Capture the cell that displays the provided text and extract its (X, Y) central coordinate. 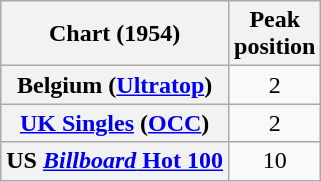
Peakposition (275, 34)
10 (275, 161)
Belgium (Ultratop) (115, 85)
UK Singles (OCC) (115, 123)
US Billboard Hot 100 (115, 161)
Chart (1954) (115, 34)
